Find where the given text appears and provide that cell's center as [x, y] coordinate. 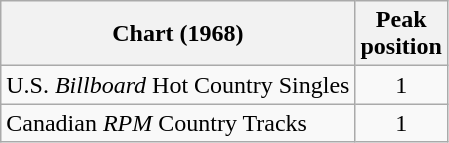
Chart (1968) [178, 34]
Canadian RPM Country Tracks [178, 123]
U.S. Billboard Hot Country Singles [178, 85]
Peakposition [401, 34]
